Return [X, Y] of the center of cell containing provided text 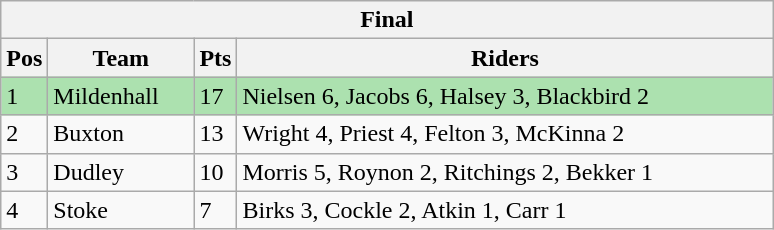
Riders [505, 58]
Wright 4, Priest 4, Felton 3, McKinna 2 [505, 134]
Final [387, 20]
4 [24, 210]
Dudley [121, 172]
Team [121, 58]
7 [216, 210]
3 [24, 172]
13 [216, 134]
1 [24, 96]
Pos [24, 58]
Morris 5, Roynon 2, Ritchings 2, Bekker 1 [505, 172]
Buxton [121, 134]
17 [216, 96]
Mildenhall [121, 96]
Birks 3, Cockle 2, Atkin 1, Carr 1 [505, 210]
Nielsen 6, Jacobs 6, Halsey 3, Blackbird 2 [505, 96]
Stoke [121, 210]
10 [216, 172]
Pts [216, 58]
2 [24, 134]
